Return the [x, y] coordinate for the center point of the cell that contains the specified text.  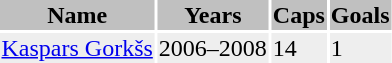
Name [77, 15]
Years [212, 15]
Goals [360, 15]
2006–2008 [212, 48]
1 [360, 48]
Caps [298, 15]
Kaspars Gorkšs [77, 48]
14 [298, 48]
